Scan for the cell matching the given text and deliver its (X, Y) coordinate at center. 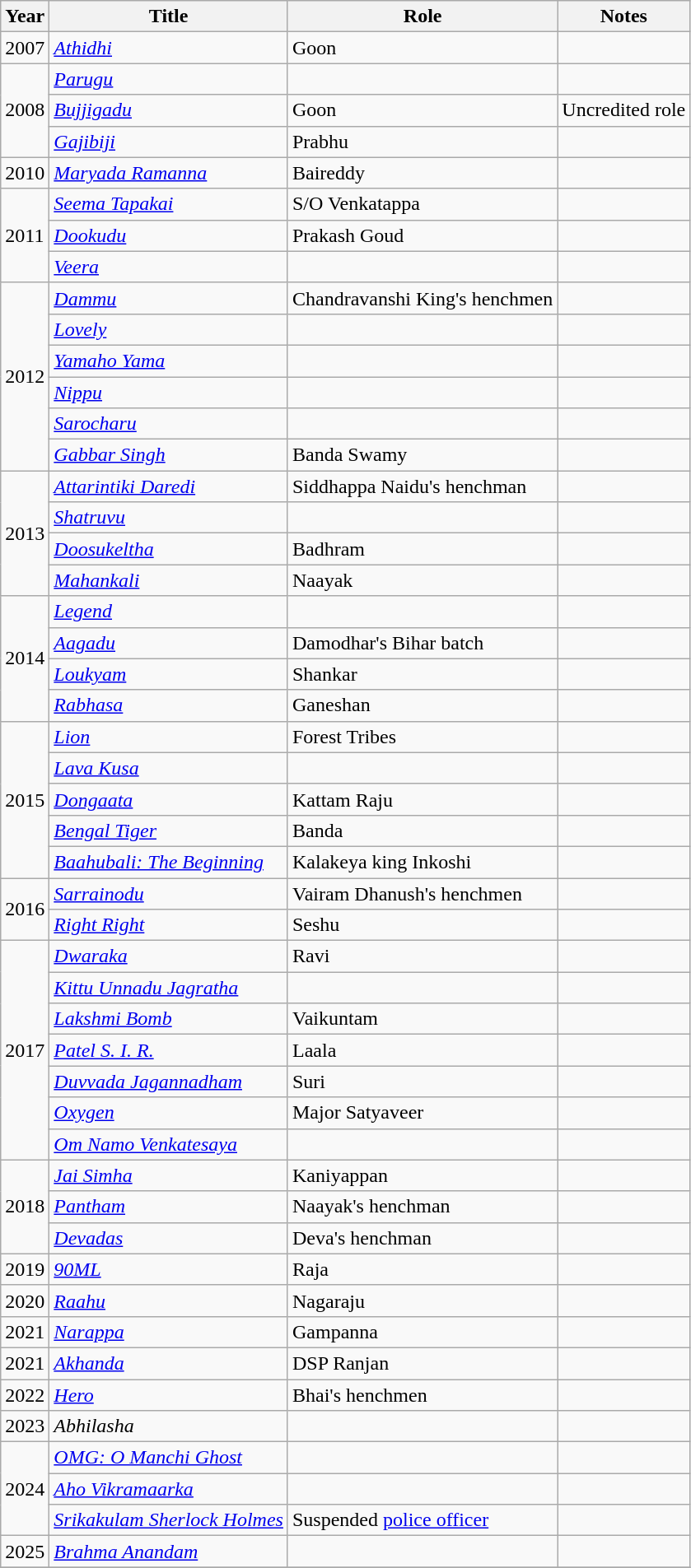
Naayak's henchman (422, 1207)
Dookudu (169, 235)
2023 (25, 1426)
Laala (422, 1050)
Kattam Raju (422, 799)
Om Namo Venkatesaya (169, 1144)
Pantham (169, 1207)
Banda (422, 831)
Rabhasa (169, 705)
Naayak (422, 580)
Lava Kusa (169, 768)
Jai Simha (169, 1175)
OMG: O Manchi Ghost (169, 1458)
Raja (422, 1269)
Nippu (169, 393)
Right Right (169, 925)
Deva's henchman (422, 1238)
Devadas (169, 1238)
Bengal Tiger (169, 831)
Patel S. I. R. (169, 1050)
2011 (25, 235)
Hero (169, 1395)
2016 (25, 909)
Brahma Anandam (169, 1552)
Badhram (422, 549)
2020 (25, 1300)
Chandravanshi King's henchmen (422, 298)
2010 (25, 173)
Seema Tapakai (169, 204)
Ravi (422, 956)
Attarintiki Daredi (169, 486)
Siddhappa Naidu's henchman (422, 486)
Uncredited role (624, 110)
2022 (25, 1395)
2017 (25, 1050)
2019 (25, 1269)
2014 (25, 658)
Dongaata (169, 799)
Narappa (169, 1332)
Role (422, 16)
90ML (169, 1269)
Suspended police officer (422, 1520)
Parugu (169, 79)
2013 (25, 533)
S/O Venkatappa (422, 204)
Lakshmi Bomb (169, 1019)
Suri (422, 1082)
2012 (25, 376)
Loukyam (169, 674)
Prakash Goud (422, 235)
Damodhar's Bihar batch (422, 643)
Major Satyaveer (422, 1113)
Lion (169, 737)
Dammu (169, 298)
DSP Ranjan (422, 1363)
Athidhi (169, 48)
Bhai's henchmen (422, 1395)
Legend (169, 612)
Lovely (169, 329)
Yamaho Yama (169, 361)
Doosukeltha (169, 549)
Mahankali (169, 580)
Prabhu (422, 142)
Shatruvu (169, 518)
Srikakulam Sherlock Holmes (169, 1520)
Kittu Unnadu Jagratha (169, 988)
Vairam Dhanush's henchmen (422, 893)
Duvvada Jagannadham (169, 1082)
2015 (25, 799)
Sarrainodu (169, 893)
Nagaraju (422, 1300)
Raahu (169, 1300)
Baahubali: The Beginning (169, 862)
Gabbar Singh (169, 455)
Dwaraka (169, 956)
Oxygen (169, 1113)
2024 (25, 1489)
Banda Swamy (422, 455)
Bujjigadu (169, 110)
Year (25, 16)
2025 (25, 1552)
Abhilasha (169, 1426)
Kalakeya king Inkoshi (422, 862)
Maryada Ramanna (169, 173)
Aagadu (169, 643)
Title (169, 16)
2008 (25, 110)
Forest Tribes (422, 737)
Baireddy (422, 173)
Sarocharu (169, 424)
Kaniyappan (422, 1175)
Seshu (422, 925)
Gajibiji (169, 142)
2007 (25, 48)
Veera (169, 267)
Shankar (422, 674)
Aho Vikramaarka (169, 1489)
Ganeshan (422, 705)
2018 (25, 1207)
Akhanda (169, 1363)
Vaikuntam (422, 1019)
Gampanna (422, 1332)
Notes (624, 16)
